Return (x, y) of the center of cell containing provided text 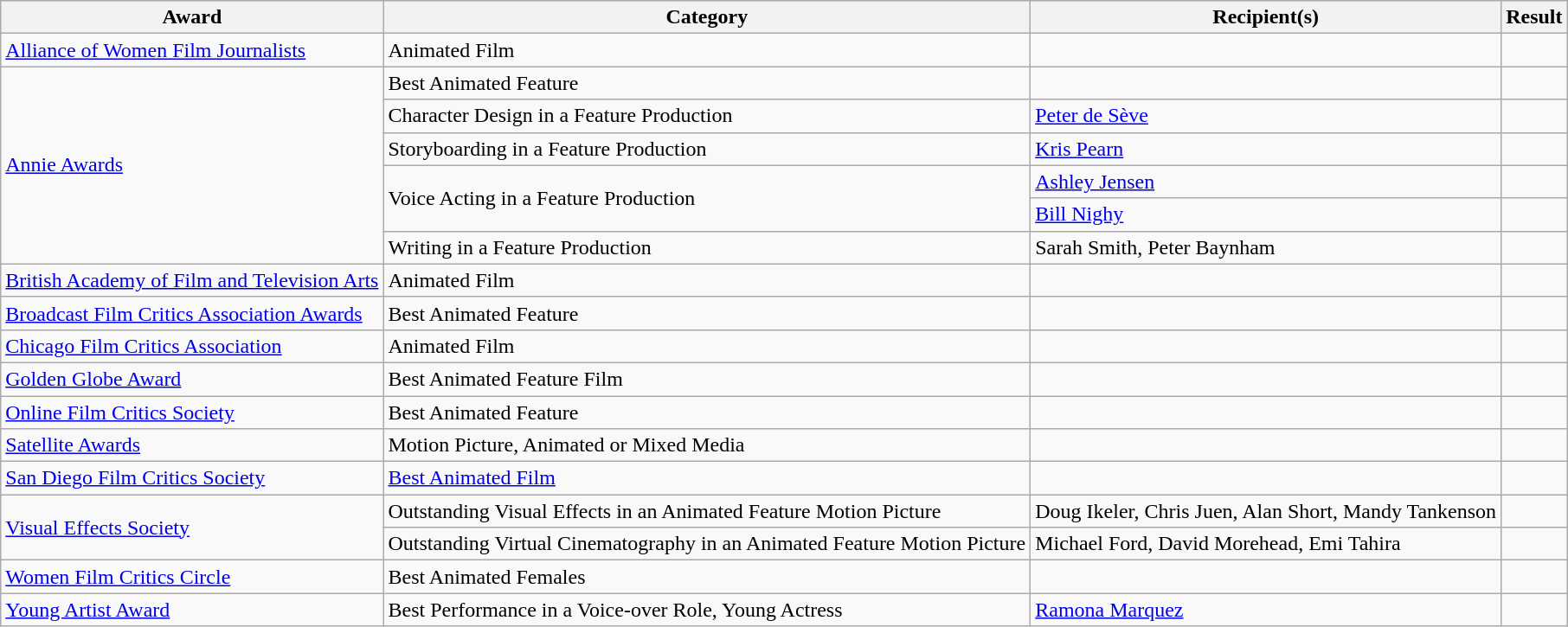
Alliance of Women Film Journalists (192, 50)
San Diego Film Critics Society (192, 478)
Bill Nighy (1266, 214)
Outstanding Visual Effects in an Animated Feature Motion Picture (707, 511)
Sarah Smith, Peter Baynham (1266, 247)
Golden Globe Award (192, 379)
Young Artist Award (192, 610)
Doug Ikeler, Chris Juen, Alan Short, Mandy Tankenson (1266, 511)
Kris Pearn (1266, 149)
Peter de Sève (1266, 116)
Award (192, 17)
Visual Effects Society (192, 528)
Writing in a Feature Production (707, 247)
Character Design in a Feature Production (707, 116)
Voice Acting in a Feature Production (707, 198)
Category (707, 17)
Storyboarding in a Feature Production (707, 149)
Online Film Critics Society (192, 413)
British Academy of Film and Television Arts (192, 280)
Chicago Film Critics Association (192, 346)
Recipient(s) (1266, 17)
Best Animated Females (707, 577)
Ashley Jensen (1266, 182)
Best Animated Feature Film (707, 379)
Best Animated Film (707, 478)
Ramona Marquez (1266, 610)
Satellite Awards (192, 445)
Motion Picture, Animated or Mixed Media (707, 445)
Outstanding Virtual Cinematography in an Animated Feature Motion Picture (707, 544)
Women Film Critics Circle (192, 577)
Broadcast Film Critics Association Awards (192, 313)
Result (1534, 17)
Michael Ford, David Morehead, Emi Tahira (1266, 544)
Best Performance in a Voice-over Role, Young Actress (707, 610)
Annie Awards (192, 165)
